Search for the cell housing the specified text and yield its (X, Y) center coordinate. 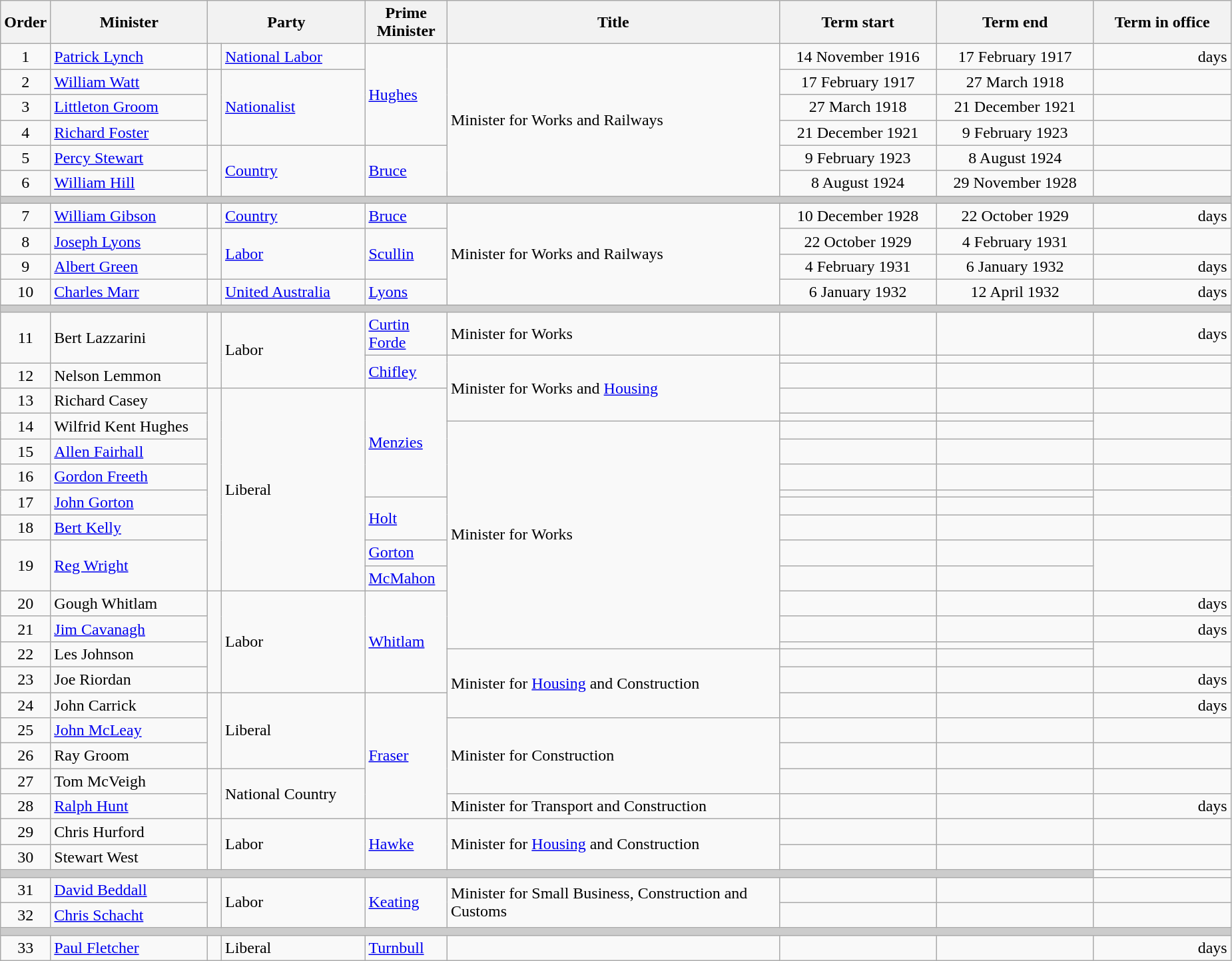
Richard Foster (129, 133)
Gordon Freeth (129, 477)
Les Johnson (129, 654)
Minister for Works and Housing (613, 388)
Gorton (406, 553)
14 November 1916 (858, 57)
Prime Minister (406, 23)
Lyons (406, 292)
Ray Groom (129, 756)
4 (25, 133)
22 (25, 654)
David Beddall (129, 890)
25 (25, 731)
Paul Fletcher (129, 948)
32 (25, 915)
Chris Hurford (129, 832)
Joseph Lyons (129, 241)
Reg Wright (129, 565)
Minister for Transport and Construction (613, 806)
CurtinForde (406, 334)
John Gorton (129, 502)
John Carrick (129, 705)
Jim Cavanagh (129, 629)
John McLeay (129, 731)
Chris Schacht (129, 915)
Percy Stewart (129, 158)
Scullin (406, 254)
19 (25, 565)
McMahon (406, 578)
Hawke (406, 844)
3 (25, 107)
Party (286, 23)
Turnbull (406, 948)
Nelson Lemmon (129, 376)
Wilfrid Kent Hughes (129, 426)
Nationalist (293, 107)
21 (25, 629)
20 (25, 603)
13 (25, 401)
24 (25, 705)
Albert Green (129, 266)
30 (25, 857)
Tom McVeigh (129, 781)
23 (25, 679)
18 (25, 527)
United Australia (293, 292)
17 (25, 502)
Chifley (406, 372)
Menzies (406, 442)
Whitlam (406, 641)
Fraser (406, 756)
Charles Marr (129, 292)
15 (25, 452)
2 (25, 82)
16 (25, 477)
National Country (293, 794)
Term start (858, 23)
29 (25, 832)
6 (25, 183)
10 December 1928 (858, 216)
Title (613, 23)
William Gibson (129, 216)
5 (25, 158)
Minister (129, 23)
Littleton Groom (129, 107)
28 (25, 806)
Stewart West (129, 857)
Joe Riordan (129, 679)
12 April 1932 (1015, 292)
Keating (406, 902)
Allen Fairhall (129, 452)
Holt (406, 518)
Patrick Lynch (129, 57)
33 (25, 948)
Minister for Construction (613, 756)
Ralph Hunt (129, 806)
Bert Lazzarini (129, 338)
Term end (1015, 23)
9 (25, 266)
Bert Kelly (129, 527)
Hughes (406, 95)
National Labor (293, 57)
Minister for Small Business, Construction and Customs (613, 902)
William Hill (129, 183)
31 (25, 890)
7 (25, 216)
12 (25, 376)
27 (25, 781)
1 (25, 57)
8 (25, 241)
William Watt (129, 82)
10 (25, 292)
29 November 1928 (1015, 183)
11 (25, 338)
14 (25, 426)
26 (25, 756)
Order (25, 23)
Gough Whitlam (129, 603)
Term in office (1162, 23)
Richard Casey (129, 401)
